Pinpoint the cell where the given text exists, returning its (X, Y) midpoint coordinate. 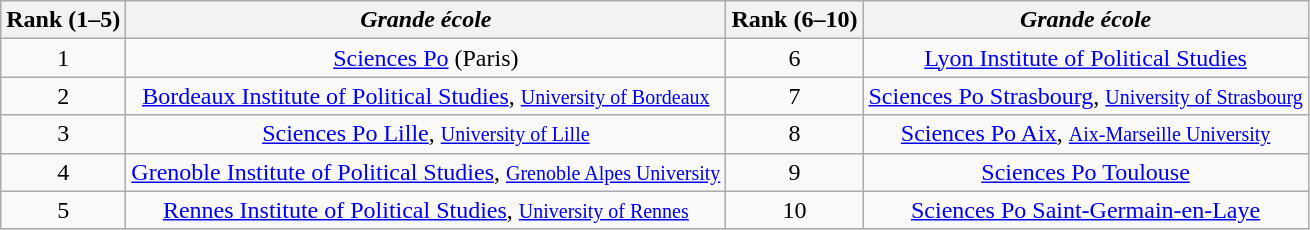
Sciences Po Strasbourg, University of Strasbourg (1086, 96)
2 (64, 96)
Sciences Po Aix, Aix-Marseille University (1086, 134)
Lyon Institute of Political Studies (1086, 58)
3 (64, 134)
10 (794, 210)
Rank (6–10) (794, 20)
6 (794, 58)
Sciences Po Toulouse (1086, 172)
4 (64, 172)
Rank (1–5) (64, 20)
Sciences Po (Paris) (426, 58)
Rennes Institute of Political Studies, University of Rennes (426, 210)
5 (64, 210)
9 (794, 172)
Sciences Po Lille, University of Lille (426, 134)
8 (794, 134)
Bordeaux Institute of Political Studies, University of Bordeaux (426, 96)
1 (64, 58)
Sciences Po Saint-Germain-en-Laye (1086, 210)
7 (794, 96)
Grenoble Institute of Political Studies, Grenoble Alpes University (426, 172)
